Provide the (X, Y) coordinate of the cell's center where the given text is located.  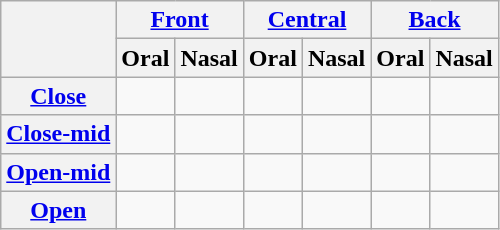
Close (58, 96)
Close-mid (58, 134)
Front (180, 20)
Open-mid (58, 172)
Open (58, 210)
Back (434, 20)
Central (306, 20)
